Search for the cell housing the specified text and yield its (x, y) center coordinate. 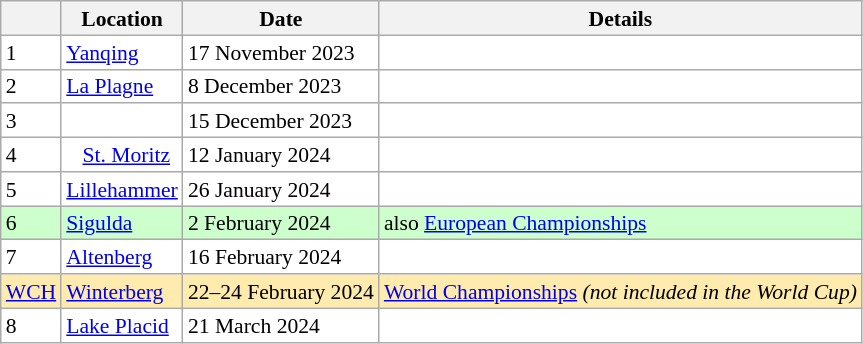
3 (31, 121)
17 November 2023 (281, 52)
Altenberg (122, 257)
2 February 2024 (281, 223)
Date (281, 18)
8 (31, 325)
Lake Placid (122, 325)
Location (122, 18)
Winterberg (122, 291)
15 December 2023 (281, 121)
4 (31, 155)
Lillehammer (122, 189)
1 (31, 52)
Details (620, 18)
12 January 2024 (281, 155)
6 (31, 223)
also European Championships (620, 223)
21 March 2024 (281, 325)
8 December 2023 (281, 86)
Yanqing (122, 52)
26 January 2024 (281, 189)
5 (31, 189)
16 February 2024 (281, 257)
7 (31, 257)
World Championships (not included in the World Cup) (620, 291)
22–24 February 2024 (281, 291)
La Plagne (122, 86)
St. Moritz (122, 155)
Sigulda (122, 223)
2 (31, 86)
WCH (31, 291)
